Return the [x, y] coordinate for the center point of the cell that contains the specified text.  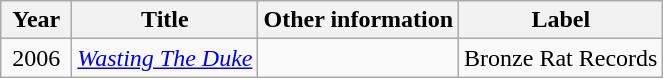
Bronze Rat Records [561, 58]
Title [165, 20]
Year [36, 20]
Wasting The Duke [165, 58]
Other information [358, 20]
2006 [36, 58]
Label [561, 20]
